Return [X, Y] of the center of cell containing provided text 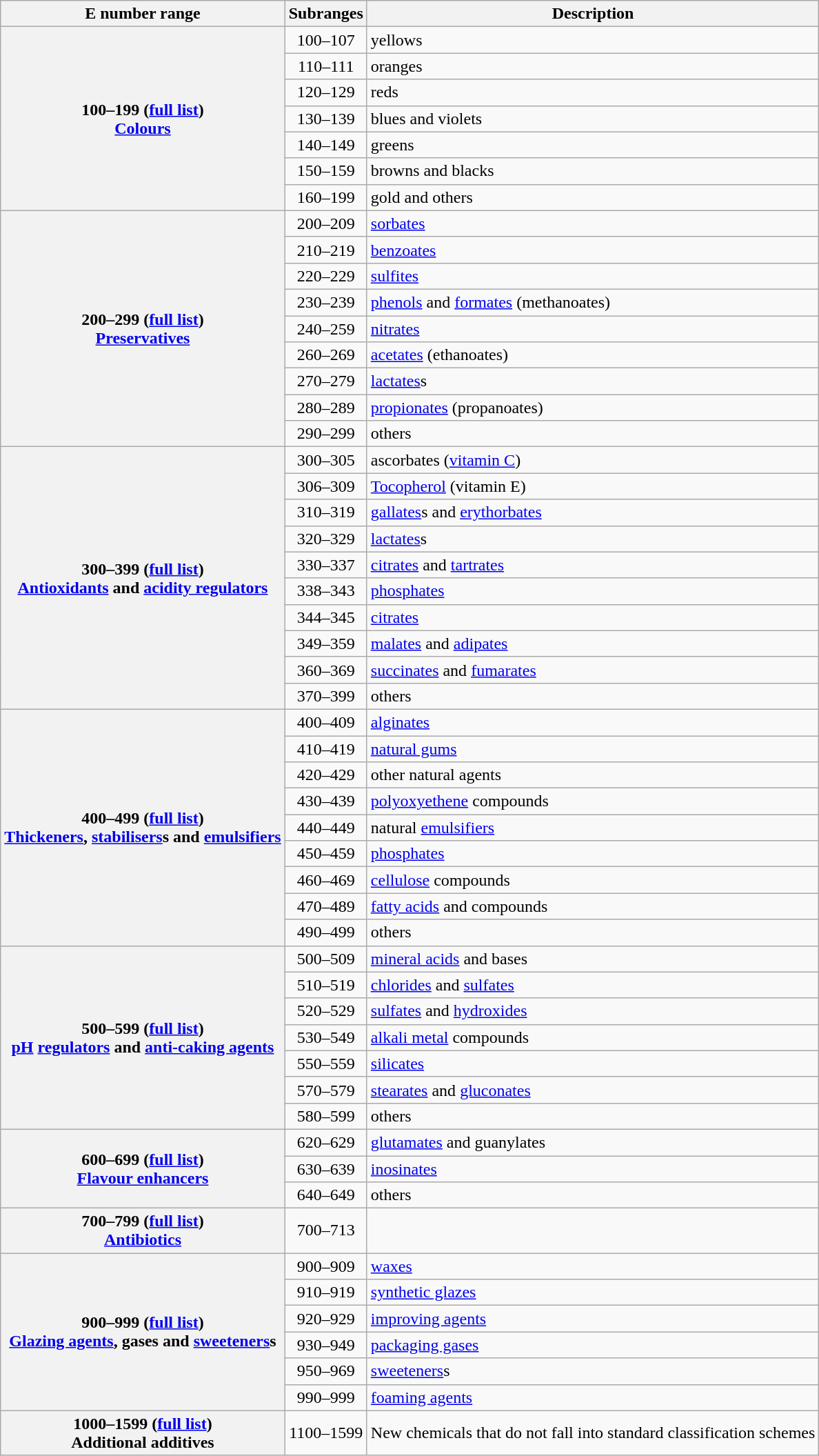
mineral acids and bases [593, 959]
citrates [593, 617]
glutamates and guanylates [593, 1142]
470–489 [325, 906]
Subranges [325, 14]
browns and blacks [593, 171]
sulfites [593, 276]
290–299 [325, 434]
240–259 [325, 329]
630–639 [325, 1169]
440–449 [325, 828]
100–199 (full list)Colours [143, 119]
packaging gases [593, 1345]
benzoates [593, 250]
344–345 [325, 617]
natural gums [593, 748]
490–499 [325, 933]
950–969 [325, 1371]
citrates and tartrates [593, 565]
420–429 [325, 775]
300–305 [325, 460]
700–799 (full list)Antibiotics [143, 1230]
foaming agents [593, 1397]
120–129 [325, 92]
410–419 [325, 748]
E number range [143, 14]
700–713 [325, 1230]
other natural agents [593, 775]
110–111 [325, 66]
waxes [593, 1266]
gold and others [593, 197]
blues and violets [593, 119]
160–199 [325, 197]
400–499 (full list)Thickeners, stabiliserss and emulsifiers [143, 828]
450–459 [325, 854]
330–337 [325, 565]
550–559 [325, 1064]
230–239 [325, 302]
280–289 [325, 408]
inosinates [593, 1169]
260–269 [325, 355]
220–229 [325, 276]
100–107 [325, 40]
370–399 [325, 696]
200–209 [325, 223]
sweetenerss [593, 1371]
306–309 [325, 486]
140–149 [325, 145]
reds [593, 92]
580–599 [325, 1116]
nitrates [593, 329]
natural emulsifiers [593, 828]
600–699 (full list)Flavour enhancers [143, 1168]
500–599 (full list)pH regulators and anti-caking agents [143, 1037]
malates and adipates [593, 644]
130–139 [325, 119]
910–919 [325, 1293]
chlorides and sulfates [593, 985]
990–999 [325, 1397]
alkali metal compounds [593, 1037]
520–529 [325, 1011]
synthetic glazes [593, 1293]
polyoxyethene compounds [593, 801]
930–949 [325, 1345]
silicates [593, 1064]
150–159 [325, 171]
510–519 [325, 985]
gallatess and erythorbates [593, 512]
310–319 [325, 512]
530–549 [325, 1037]
1100–1599 [325, 1433]
900–909 [325, 1266]
cellulose compounds [593, 880]
New chemicals that do not fall into standard classification schemes [593, 1433]
phenols and formates (methanoates) [593, 302]
1000–1599 (full list)Additional additives [143, 1433]
338–343 [325, 591]
900–999 (full list)Glazing agents, gases and sweetenerss [143, 1332]
500–509 [325, 959]
920–929 [325, 1319]
ascorbates (vitamin C) [593, 460]
620–629 [325, 1142]
oranges [593, 66]
propionates (propanoates) [593, 408]
210–219 [325, 250]
alginates [593, 722]
sorbates [593, 223]
Tocopherol (vitamin E) [593, 486]
360–369 [325, 670]
yellows [593, 40]
570–579 [325, 1090]
300–399 (full list)Antioxidants and acidity regulators [143, 578]
fatty acids and compounds [593, 906]
stearates and gluconates [593, 1090]
acetates (ethanoates) [593, 355]
320–329 [325, 539]
460–469 [325, 880]
200–299 (full list)Preservatives [143, 328]
640–649 [325, 1195]
sulfates and hydroxides [593, 1011]
succinates and fumarates [593, 670]
430–439 [325, 801]
349–359 [325, 644]
Description [593, 14]
improving agents [593, 1319]
270–279 [325, 381]
greens [593, 145]
400–409 [325, 722]
